Search for the cell housing the specified text and yield its (x, y) center coordinate. 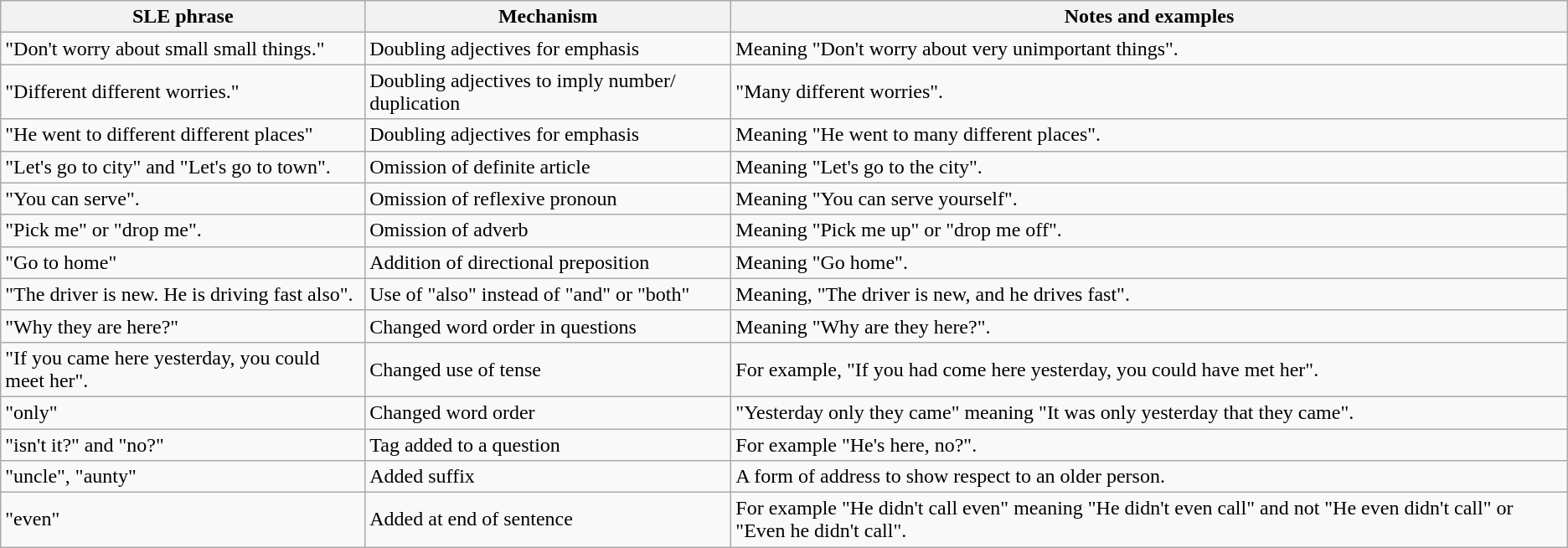
Meaning "He went to many different places". (1149, 135)
Tag added to a question (548, 445)
"even" (183, 520)
"Many different worries". (1149, 92)
"If you came here yesterday, you could meet her". (183, 369)
"The driver is new. He is driving fast also". (183, 294)
Added at end of sentence (548, 520)
For example "He's here, no?". (1149, 445)
Changed use of tense (548, 369)
Use of "also" instead of "and" or "both" (548, 294)
Omission of definite article (548, 167)
A form of address to show respect to an older person. (1149, 477)
For example "He didn't call even" meaning "He didn't even call" and not "He even didn't call" or "Even he didn't call". (1149, 520)
Doubling adjectives to imply number/ duplication (548, 92)
Addition of directional preposition (548, 262)
Omission of reflexive pronoun (548, 199)
Changed word order in questions (548, 326)
Meaning "Don't worry about very unimportant things". (1149, 49)
Changed word order (548, 412)
Meaning "Why are they here?". (1149, 326)
"He went to different different places" (183, 135)
Meaning, "The driver is new, and he drives fast". (1149, 294)
"Don't worry about small small things." (183, 49)
Omission of adverb (548, 230)
"Go to home" (183, 262)
"Let's go to city" and "Let's go to town". (183, 167)
"only" (183, 412)
"isn't it?" and "no?" (183, 445)
Meaning "You can serve yourself". (1149, 199)
Meaning "Pick me up" or "drop me off". (1149, 230)
Meaning "Go home". (1149, 262)
"Different different worries." (183, 92)
Mechanism (548, 17)
Notes and examples (1149, 17)
"Yesterday only they came" meaning "It was only yesterday that they came". (1149, 412)
Meaning "Let's go to the city". (1149, 167)
"You can serve". (183, 199)
"uncle", "aunty" (183, 477)
Added suffix (548, 477)
For example, "If you had come here yesterday, you could have met her". (1149, 369)
"Pick me" or "drop me". (183, 230)
SLE phrase (183, 17)
"Why they are here?" (183, 326)
